Detect which cell encompasses the target text, then output its [X, Y] center coordinate. 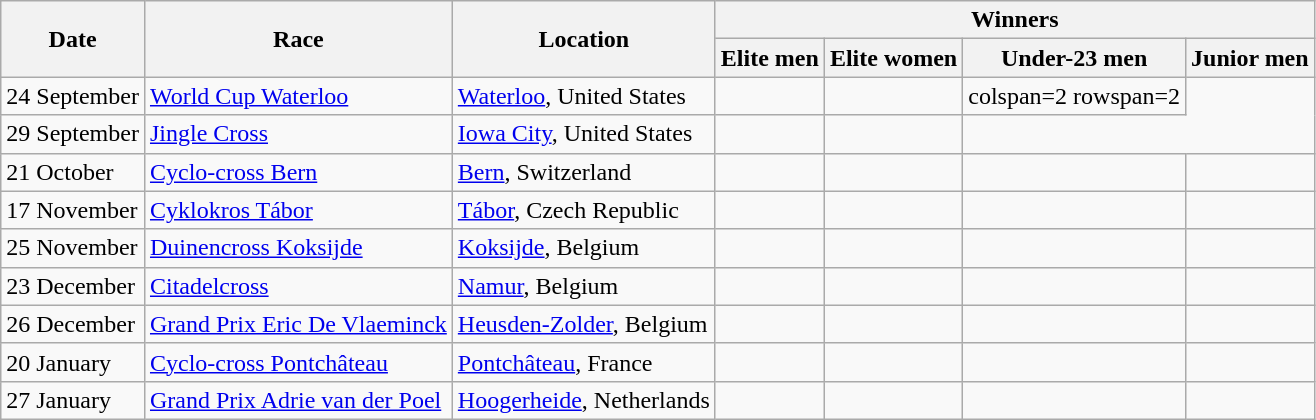
24 September [73, 96]
Waterloo, United States [584, 96]
Tábor, Czech Republic [584, 210]
Citadelcross [298, 286]
26 December [73, 324]
29 September [73, 134]
Under-23 men [1074, 58]
Hoogerheide, Netherlands [584, 400]
Elite men [770, 58]
Pontchâteau, France [584, 362]
25 November [73, 248]
Race [298, 39]
Heusden-Zolder, Belgium [584, 324]
Date [73, 39]
Elite women [893, 58]
Cyklokros Tábor [298, 210]
Namur, Belgium [584, 286]
Koksijde, Belgium [584, 248]
Winners [1014, 20]
Jingle Cross [298, 134]
Iowa City, United States [584, 134]
Grand Prix Eric De Vlaeminck [298, 324]
Cyclo-cross Pontchâteau [298, 362]
colspan=2 rowspan=2 [1074, 96]
21 October [73, 172]
Duinencross Koksijde [298, 248]
Location [584, 39]
Grand Prix Adrie van der Poel [298, 400]
23 December [73, 286]
Junior men [1250, 58]
Bern, Switzerland [584, 172]
World Cup Waterloo [298, 96]
20 January [73, 362]
17 November [73, 210]
27 January [73, 400]
Cyclo-cross Bern [298, 172]
